Output the (x, y) coordinate of the center of the cell containing the given text.  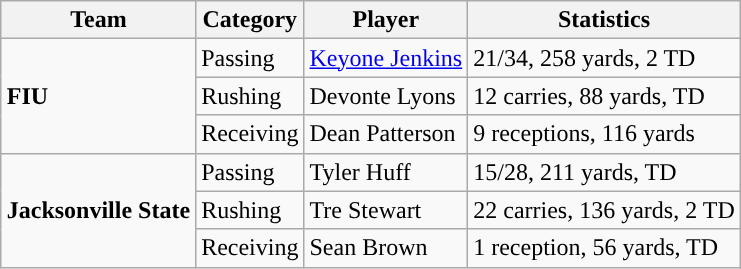
Sean Brown (386, 248)
22 carries, 136 yards, 2 TD (604, 210)
Devonte Lyons (386, 96)
Tyler Huff (386, 172)
Statistics (604, 20)
9 receptions, 116 yards (604, 134)
21/34, 258 yards, 2 TD (604, 58)
Dean Patterson (386, 134)
Keyone Jenkins (386, 58)
FIU (98, 96)
12 carries, 88 yards, TD (604, 96)
1 reception, 56 yards, TD (604, 248)
Category (250, 20)
Tre Stewart (386, 210)
Jacksonville State (98, 210)
Player (386, 20)
15/28, 211 yards, TD (604, 172)
Team (98, 20)
